Determine the (X, Y) coordinate at the center of the cell enclosing the given text.  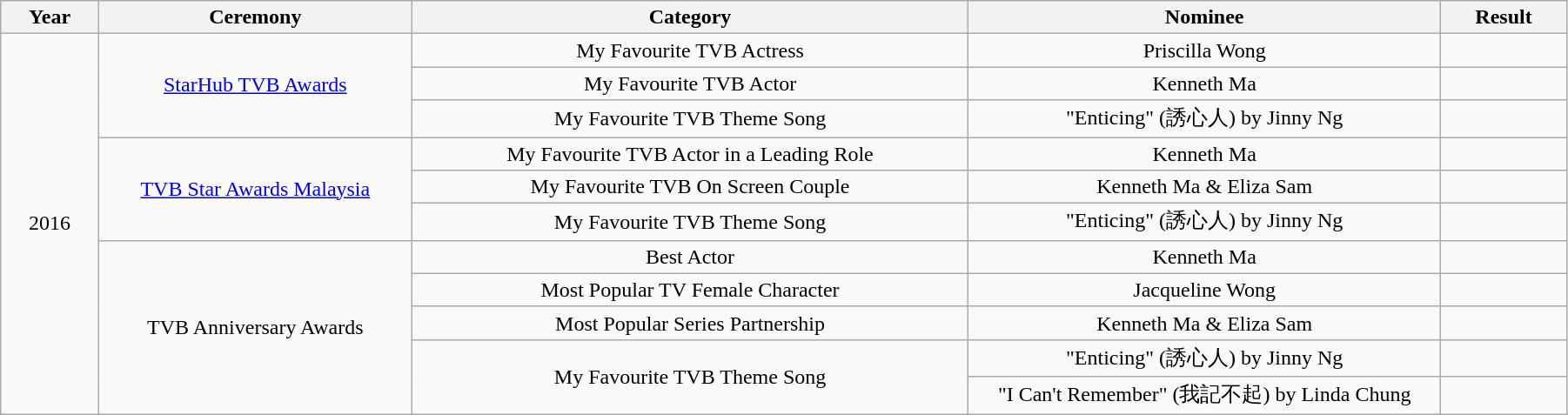
Nominee (1204, 17)
My Favourite TVB Actor in a Leading Role (689, 154)
Result (1504, 17)
"I Can't Remember" (我記不起) by Linda Chung (1204, 395)
Ceremony (255, 17)
My Favourite TVB Actress (689, 50)
Year (50, 17)
Jacqueline Wong (1204, 290)
StarHub TVB Awards (255, 85)
My Favourite TVB On Screen Couple (689, 187)
2016 (50, 224)
Best Actor (689, 257)
TVB Star Awards Malaysia (255, 190)
My Favourite TVB Actor (689, 84)
Most Popular TV Female Character (689, 290)
TVB Anniversary Awards (255, 327)
Most Popular Series Partnership (689, 323)
Category (689, 17)
Priscilla Wong (1204, 50)
